Determine the [X, Y] coordinate at the center of the cell enclosing the given text.  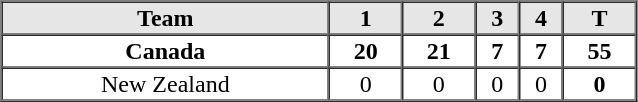
T [600, 18]
1 [366, 18]
Canada [166, 50]
Team [166, 18]
3 [497, 18]
2 [438, 18]
4 [541, 18]
21 [438, 50]
New Zealand [166, 84]
20 [366, 50]
55 [600, 50]
